Scan for the cell matching the given text and deliver its (x, y) coordinate at center. 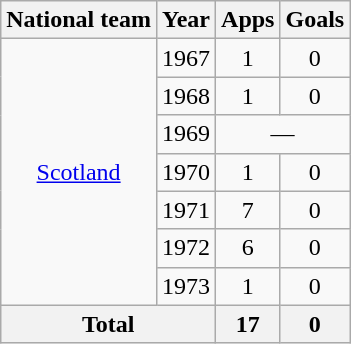
7 (248, 210)
Scotland (79, 172)
1971 (186, 210)
1967 (186, 58)
1968 (186, 96)
1970 (186, 172)
— (283, 134)
National team (79, 20)
1969 (186, 134)
Apps (248, 20)
1973 (186, 286)
1972 (186, 248)
6 (248, 248)
Total (108, 324)
Goals (315, 20)
Year (186, 20)
17 (248, 324)
